Search for the cell housing the specified text and yield its (X, Y) center coordinate. 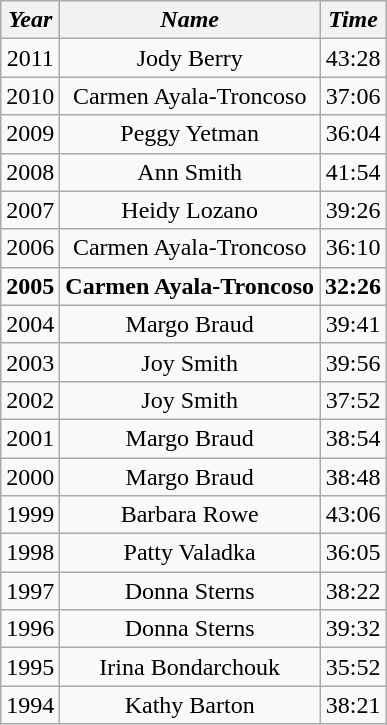
1999 (30, 515)
39:32 (354, 629)
Barbara Rowe (190, 515)
38:22 (354, 591)
36:10 (354, 248)
2008 (30, 172)
38:54 (354, 438)
39:26 (354, 210)
Heidy Lozano (190, 210)
2006 (30, 248)
Patty Valadka (190, 553)
1996 (30, 629)
2004 (30, 324)
2009 (30, 134)
1997 (30, 591)
1994 (30, 705)
2011 (30, 58)
39:41 (354, 324)
1995 (30, 667)
1998 (30, 553)
39:56 (354, 362)
43:28 (354, 58)
Year (30, 20)
Irina Bondarchouk (190, 667)
38:48 (354, 477)
2000 (30, 477)
2003 (30, 362)
2001 (30, 438)
35:52 (354, 667)
Jody Berry (190, 58)
41:54 (354, 172)
37:06 (354, 96)
Kathy Barton (190, 705)
2007 (30, 210)
32:26 (354, 286)
37:52 (354, 400)
43:06 (354, 515)
Ann Smith (190, 172)
36:04 (354, 134)
2002 (30, 400)
2005 (30, 286)
38:21 (354, 705)
Time (354, 20)
2010 (30, 96)
36:05 (354, 553)
Name (190, 20)
Peggy Yetman (190, 134)
